Determine the (X, Y) coordinate at the center of the cell enclosing the given text.  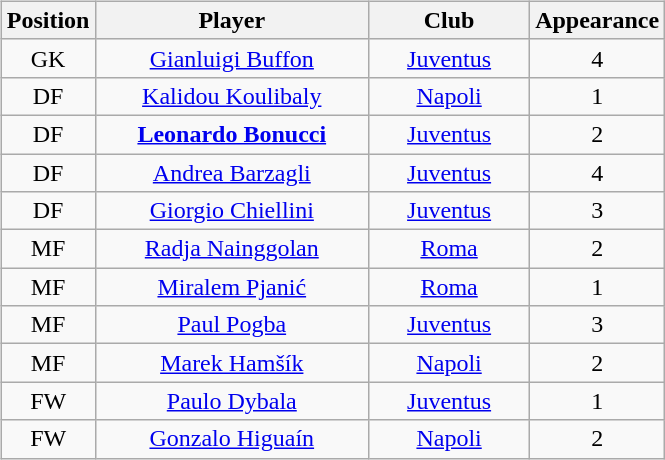
Gianluigi Buffon (232, 58)
Leonardo Bonucci (232, 134)
Club (450, 20)
Andrea Barzagli (232, 173)
GK (48, 58)
Gonzalo Higuaín (232, 439)
Position (48, 20)
Appearance (598, 20)
Miralem Pjanić (232, 287)
Marek Hamšík (232, 363)
Player (232, 20)
Paul Pogba (232, 325)
Paulo Dybala (232, 401)
Kalidou Koulibaly (232, 96)
Radja Nainggolan (232, 249)
Giorgio Chiellini (232, 211)
